Return the (X, Y) coordinate for the center point of the cell that contains the specified text.  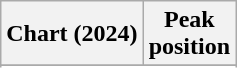
Chart (2024) (72, 34)
Peakposition (189, 34)
